Output the (X, Y) coordinate of the center of the cell containing the given text.  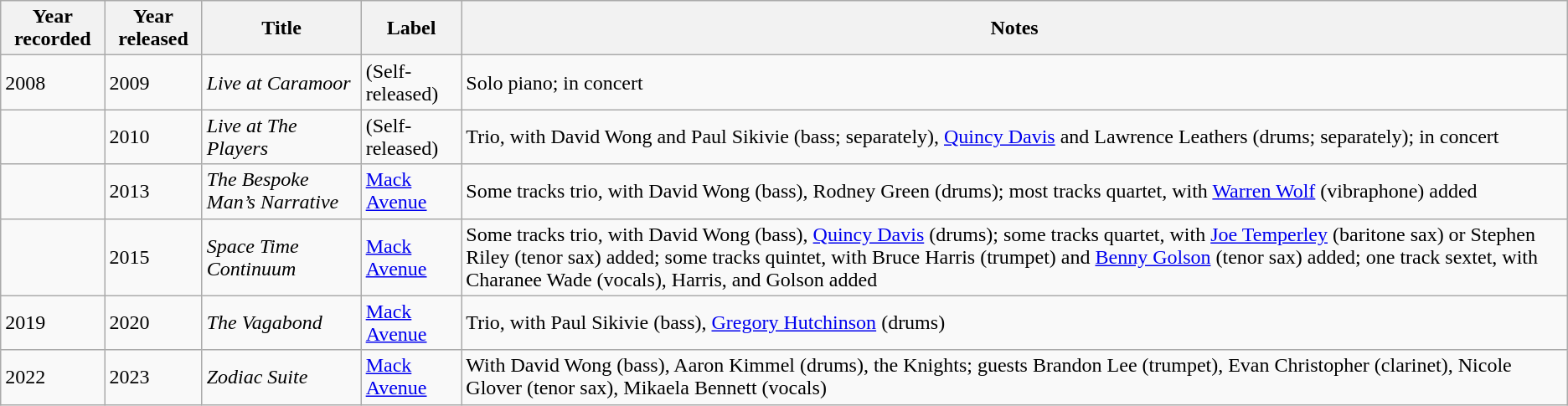
Year recorded (53, 28)
2010 (153, 137)
2013 (153, 191)
2008 (53, 82)
The Vagabond (281, 323)
Trio, with David Wong and Paul Sikivie (bass; separately), Quincy Davis and Lawrence Leathers (drums; separately); in concert (1014, 137)
Notes (1014, 28)
Solo piano; in concert (1014, 82)
Title (281, 28)
The Bespoke Man’s Narrative (281, 191)
2022 (53, 377)
2020 (153, 323)
Label (411, 28)
2023 (153, 377)
Live at The Players (281, 137)
2015 (153, 257)
2019 (53, 323)
Trio, with Paul Sikivie (bass), Gregory Hutchinson (drums) (1014, 323)
Live at Caramoor (281, 82)
Year released (153, 28)
Zodiac Suite (281, 377)
2009 (153, 82)
Space Time Continuum (281, 257)
Some tracks trio, with David Wong (bass), Rodney Green (drums); most tracks quartet, with Warren Wolf (vibraphone) added (1014, 191)
